Search for the cell housing the specified text and yield its [x, y] center coordinate. 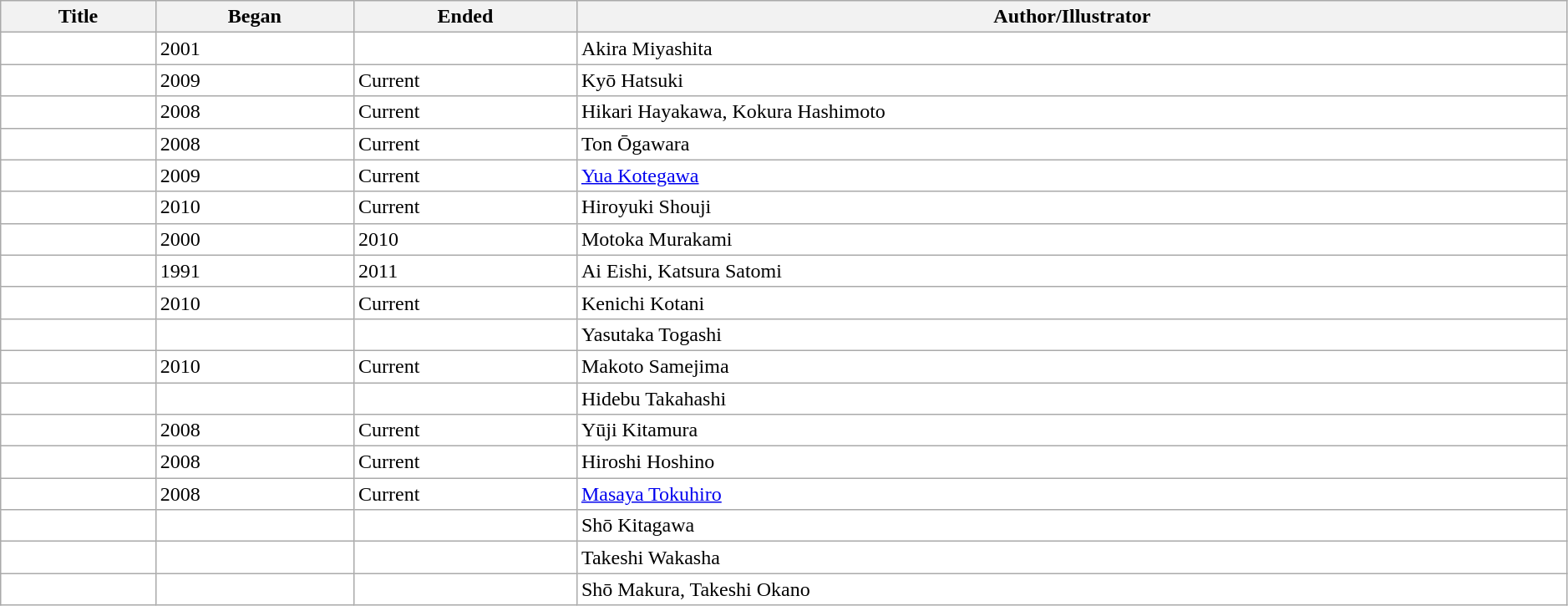
Yūji Kitamura [1072, 430]
Hiroyuki Shouji [1072, 207]
Author/Illustrator [1072, 17]
Began [254, 17]
Shō Makura, Takeshi Okano [1072, 589]
Kyō Hatsuki [1072, 80]
Takeshi Wakasha [1072, 558]
2000 [254, 239]
Motoka Murakami [1072, 239]
Makoto Samejima [1072, 366]
Kenichi Kotani [1072, 303]
Shō Kitagawa [1072, 526]
Title [79, 17]
Yasutaka Togashi [1072, 334]
2001 [254, 48]
1991 [254, 271]
2011 [466, 271]
Hikari Hayakawa, Kokura Hashimoto [1072, 112]
Ton Ōgawara [1072, 144]
Hidebu Takahashi [1072, 399]
Ended [466, 17]
Akira Miyashita [1072, 48]
Hiroshi Hoshino [1072, 462]
Ai Eishi, Katsura Satomi [1072, 271]
Masaya Tokuhiro [1072, 494]
Yua Kotegawa [1072, 176]
